Provide the (x, y) coordinate of the cell's center where the given text is located.  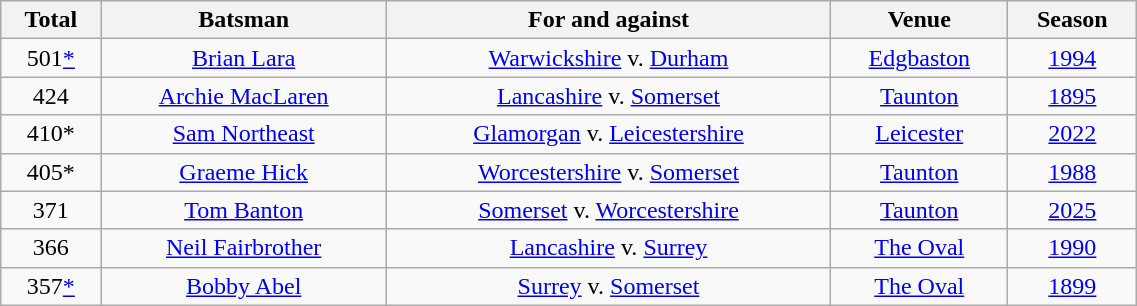
Sam Northeast (244, 134)
For and against (608, 20)
Bobby Abel (244, 286)
Graeme Hick (244, 172)
Leicester (920, 134)
Edgbaston (920, 58)
357* (51, 286)
Warwickshire v. Durham (608, 58)
1895 (1072, 96)
2025 (1072, 210)
410* (51, 134)
405* (51, 172)
Total (51, 20)
1988 (1072, 172)
Archie MacLaren (244, 96)
Surrey v. Somerset (608, 286)
501* (51, 58)
Lancashire v. Somerset (608, 96)
1990 (1072, 248)
Tom Banton (244, 210)
Worcestershire v. Somerset (608, 172)
Venue (920, 20)
Season (1072, 20)
1899 (1072, 286)
Lancashire v. Surrey (608, 248)
Neil Fairbrother (244, 248)
366 (51, 248)
Glamorgan v. Leicestershire (608, 134)
424 (51, 96)
1994 (1072, 58)
Brian Lara (244, 58)
371 (51, 210)
2022 (1072, 134)
Batsman (244, 20)
Somerset v. Worcestershire (608, 210)
